Pinpoint the cell where the given text exists, returning its (X, Y) midpoint coordinate. 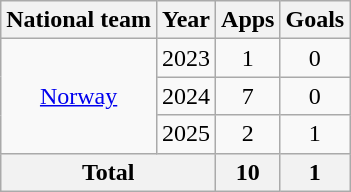
Year (186, 20)
10 (248, 172)
Norway (79, 96)
Apps (248, 20)
Goals (315, 20)
2023 (186, 58)
2025 (186, 134)
2 (248, 134)
2024 (186, 96)
National team (79, 20)
Total (108, 172)
7 (248, 96)
